From the cell containing the given text, extract its center point as (x, y) coordinate. 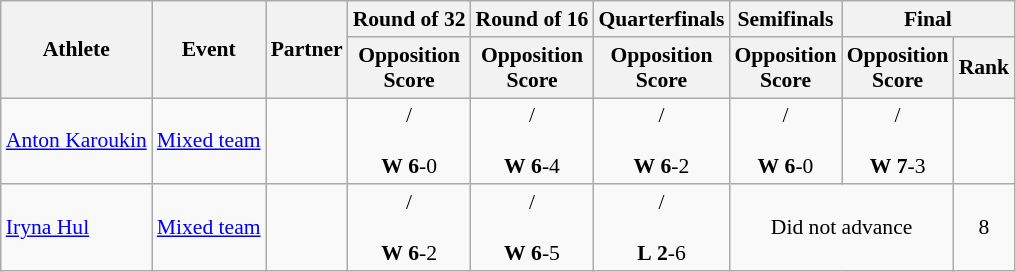
Athlete (76, 50)
Partner (307, 50)
8 (984, 228)
Anton Karoukin (76, 142)
Rank (984, 68)
Round of 32 (410, 19)
/ W 7-3 (898, 142)
Round of 16 (532, 19)
Final (928, 19)
/ L 2-6 (661, 228)
/ W 6-5 (532, 228)
/ W 6-4 (532, 142)
Event (209, 50)
Did not advance (841, 228)
Iryna Hul (76, 228)
Quarterfinals (661, 19)
Semifinals (785, 19)
